Search for the cell housing the specified text and yield its [x, y] center coordinate. 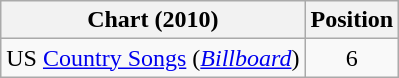
6 [352, 58]
Chart (2010) [153, 20]
Position [352, 20]
US Country Songs (Billboard) [153, 58]
